Identify which cell holds the provided text, then report its (X, Y) central coordinate. 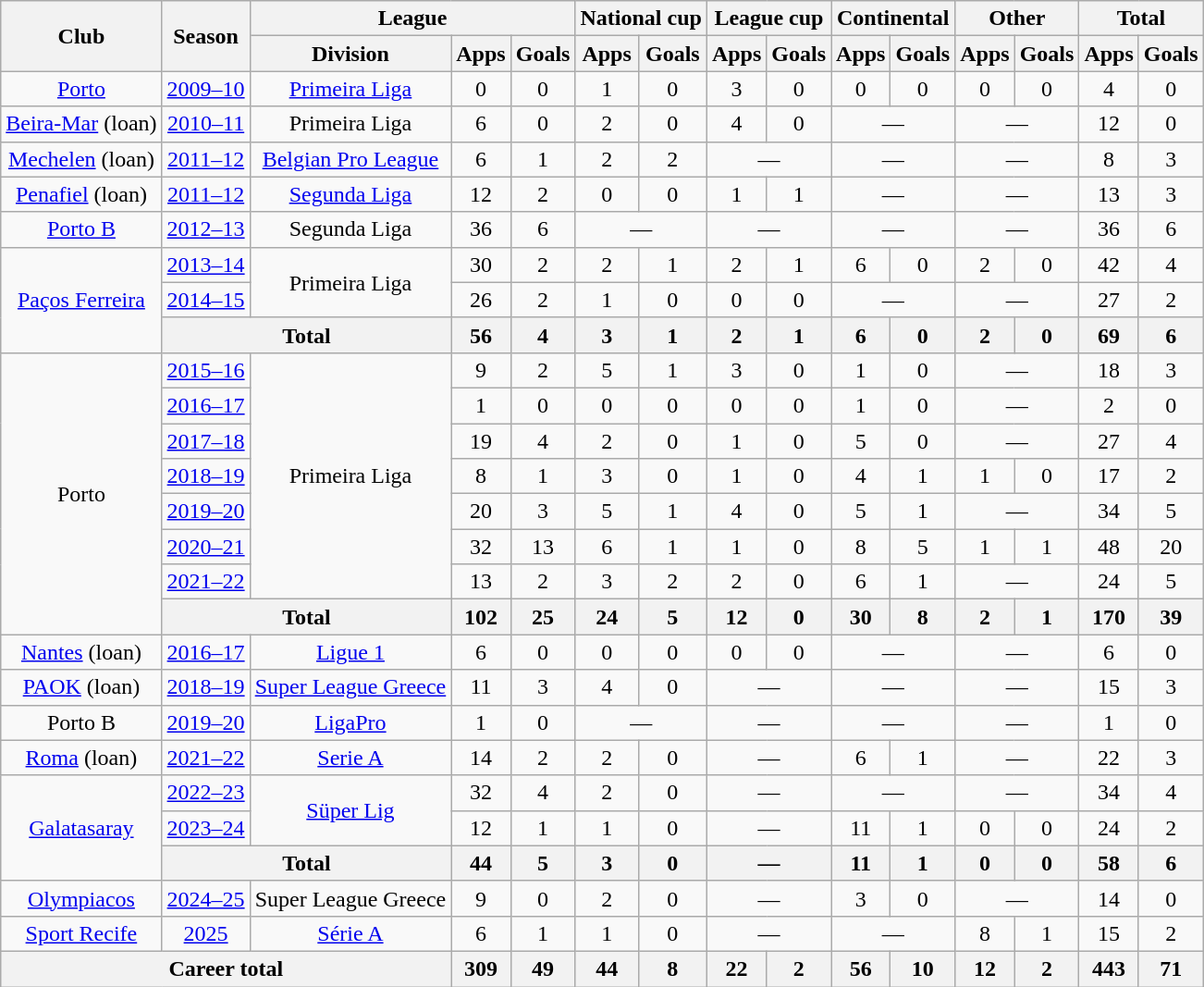
2020–21 (205, 547)
42 (1109, 265)
19 (481, 441)
2012–13 (205, 229)
Penafiel (loan) (81, 194)
71 (1171, 968)
10 (923, 968)
League (412, 19)
Ligue 1 (350, 652)
2017–18 (205, 441)
Career total (226, 968)
LigaPro (350, 722)
309 (481, 968)
2009–10 (205, 89)
48 (1109, 547)
17 (1109, 476)
Série A (350, 933)
Galatasaray (81, 828)
Continental (893, 19)
Season (205, 36)
26 (481, 300)
Süper Lig (350, 810)
Other (1017, 19)
58 (1109, 863)
Paços Ferreira (81, 300)
Roma (loan) (81, 758)
Sport Recife (81, 933)
39 (1171, 617)
National cup (641, 19)
Mechelen (loan) (81, 159)
Serie A (350, 758)
18 (1109, 370)
Belgian Pro League (350, 159)
170 (1109, 617)
2014–15 (205, 300)
102 (481, 617)
2024–25 (205, 898)
2023–24 (205, 828)
443 (1109, 968)
League cup (768, 19)
Olympiacos (81, 898)
PAOK (loan) (81, 687)
Nantes (loan) (81, 652)
2022–23 (205, 793)
25 (543, 617)
2025 (205, 933)
Beira-Mar (loan) (81, 124)
Division (350, 54)
2013–14 (205, 265)
49 (543, 968)
2015–16 (205, 370)
Club (81, 36)
2010–11 (205, 124)
69 (1109, 335)
